Output the [x, y] coordinate of the center of the cell containing the given text.  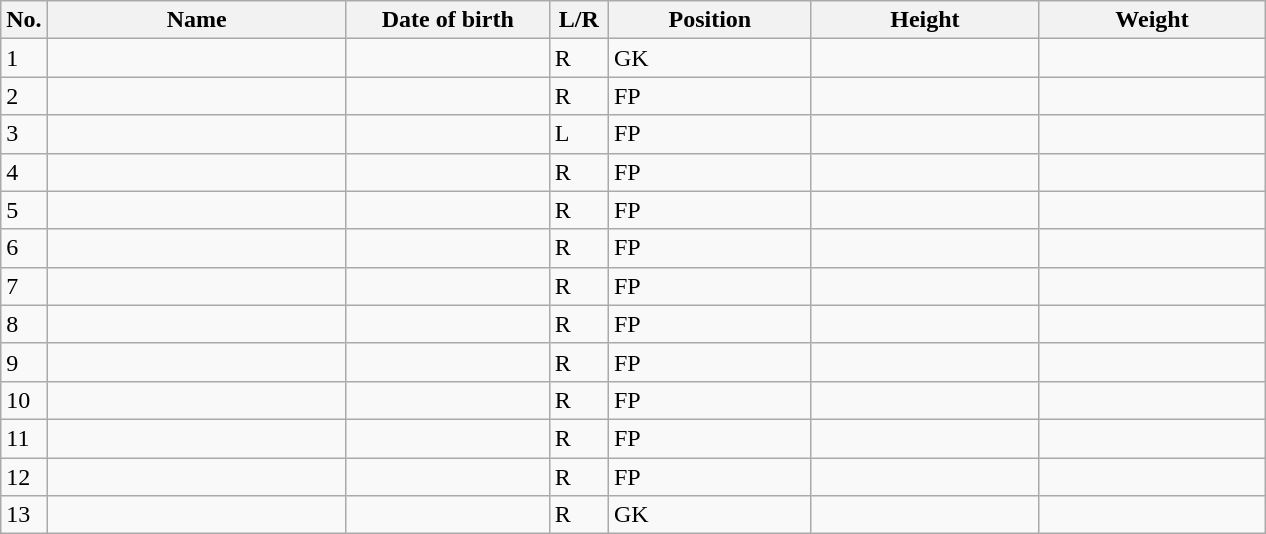
3 [24, 134]
Weight [1152, 20]
Name [196, 20]
1 [24, 58]
9 [24, 362]
2 [24, 96]
6 [24, 248]
Date of birth [448, 20]
13 [24, 515]
12 [24, 477]
5 [24, 210]
8 [24, 324]
7 [24, 286]
4 [24, 172]
L [578, 134]
10 [24, 400]
Position [710, 20]
11 [24, 438]
L/R [578, 20]
No. [24, 20]
Height [924, 20]
